Scan for the cell matching the given text and deliver its (X, Y) coordinate at center. 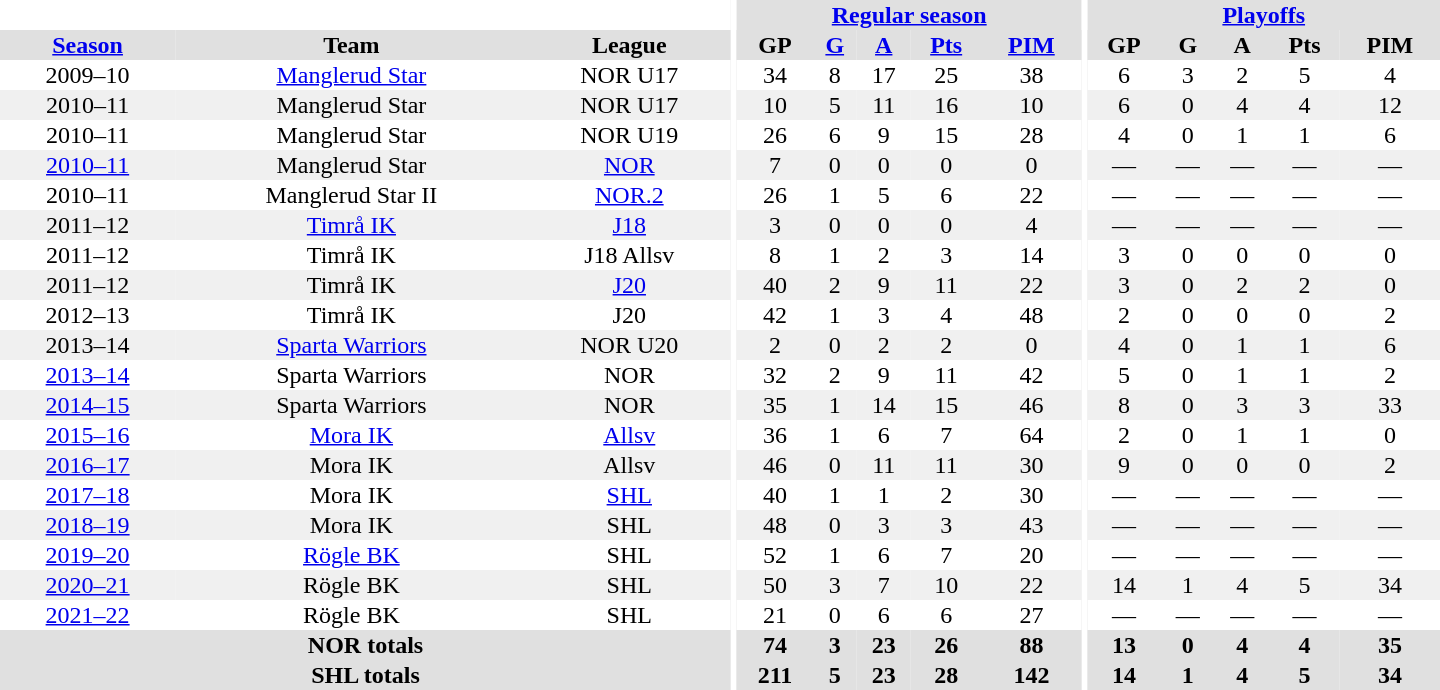
Team (351, 45)
52 (775, 555)
J18 (630, 225)
League (630, 45)
Playoffs (1264, 15)
12 (1390, 105)
NOR totals (366, 645)
2016–17 (88, 465)
211 (775, 675)
2015–16 (88, 435)
2014–15 (88, 405)
38 (1031, 75)
25 (946, 75)
64 (1031, 435)
2018–19 (88, 525)
33 (1390, 405)
43 (1031, 525)
Season (88, 45)
2017–18 (88, 495)
17 (884, 75)
16 (946, 105)
NOR.2 (630, 195)
Regular season (909, 15)
27 (1031, 615)
88 (1031, 645)
74 (775, 645)
2009–10 (88, 75)
J18 Allsv (630, 255)
13 (1124, 645)
32 (775, 375)
NOR U20 (630, 345)
50 (775, 585)
2021–22 (88, 615)
Manglerud Star II (351, 195)
20 (1031, 555)
21 (775, 615)
2020–21 (88, 585)
2019–20 (88, 555)
142 (1031, 675)
2012–13 (88, 315)
NOR U19 (630, 135)
36 (775, 435)
SHL totals (366, 675)
